Extract the (x, y) coordinate from the center of the cell holding the provided text.  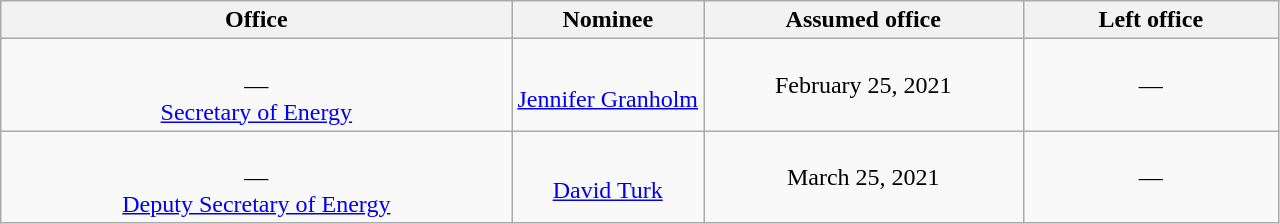
Assumed office (864, 20)
Office (256, 20)
David Turk (608, 177)
—Deputy Secretary of Energy (256, 177)
February 25, 2021 (864, 85)
Left office (1151, 20)
—Secretary of Energy (256, 85)
Jennifer Granholm (608, 85)
March 25, 2021 (864, 177)
Nominee (608, 20)
